For the text-containing cell, return its midpoint in [X, Y] coordinate format. 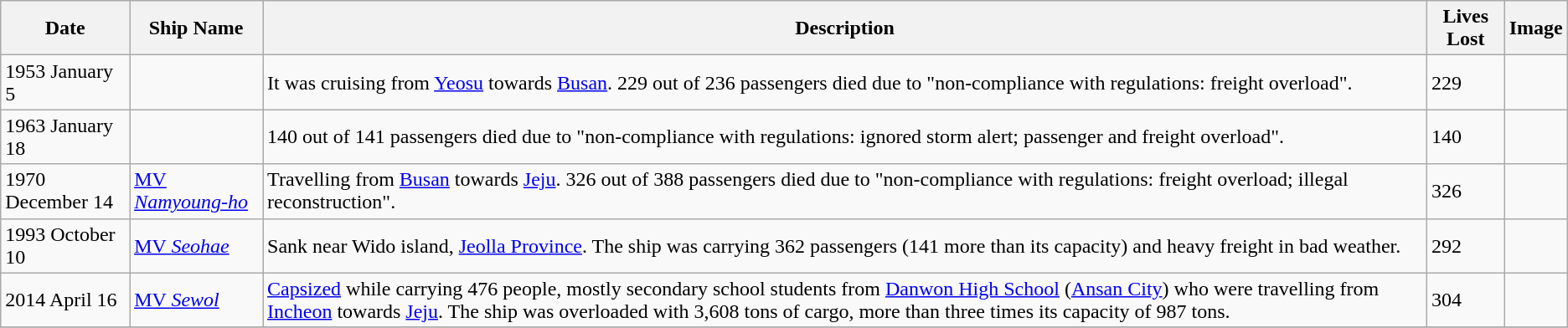
1963 January 18 [65, 137]
140 out of 141 passengers died due to "non-compliance with regulations: ignored storm alert; passenger and freight overload". [845, 137]
Sank near Wido island, Jeolla Province. The ship was carrying 362 passengers (141 more than its capacity) and heavy freight in bad weather. [845, 246]
1953 January 5 [65, 82]
229 [1466, 82]
MV Namyoung-ho [196, 191]
Image [1536, 28]
Ship Name [196, 28]
140 [1466, 137]
1970 December 14 [65, 191]
1993 October 10 [65, 246]
It was cruising from Yeosu towards Busan. 229 out of 236 passengers died due to "non-compliance with regulations: freight overload". [845, 82]
Description [845, 28]
292 [1466, 246]
304 [1466, 300]
Lives Lost [1466, 28]
MV Sewol [196, 300]
326 [1466, 191]
Date [65, 28]
MV Seohae [196, 246]
2014 April 16 [65, 300]
